Return the [x, y] coordinate for the center point of the cell that contains the specified text.  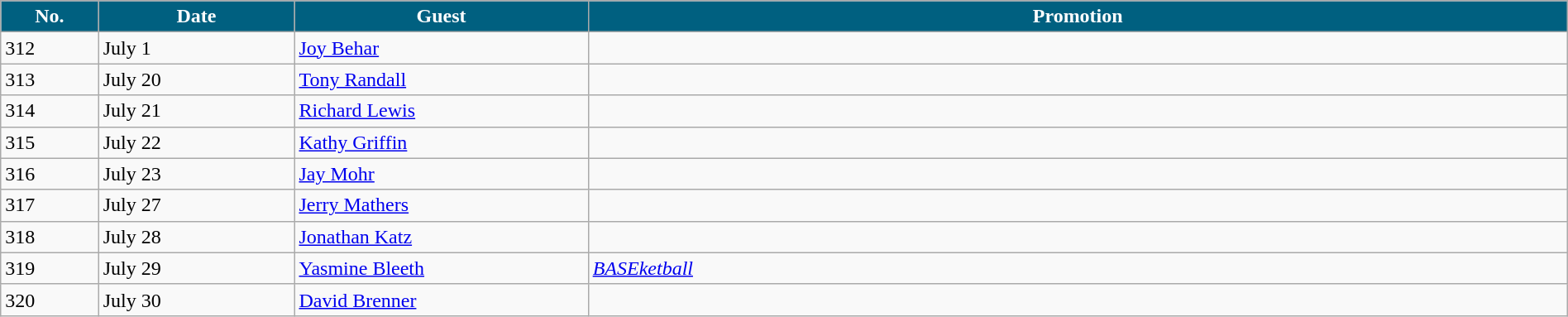
Yasmine Bleeth [442, 268]
318 [50, 237]
Jonathan Katz [442, 237]
Kathy Griffin [442, 142]
July 20 [197, 79]
July 30 [197, 300]
316 [50, 174]
Jay Mohr [442, 174]
Promotion [1078, 17]
320 [50, 300]
Richard Lewis [442, 111]
July 1 [197, 48]
July 23 [197, 174]
Tony Randall [442, 79]
319 [50, 268]
No. [50, 17]
Guest [442, 17]
Jerry Mathers [442, 205]
315 [50, 142]
317 [50, 205]
312 [50, 48]
Date [197, 17]
314 [50, 111]
July 22 [197, 142]
313 [50, 79]
David Brenner [442, 300]
July 28 [197, 237]
Joy Behar [442, 48]
July 27 [197, 205]
BASEketball [1078, 268]
July 29 [197, 268]
July 21 [197, 111]
